Pinpoint the cell where the given text exists, returning its (X, Y) midpoint coordinate. 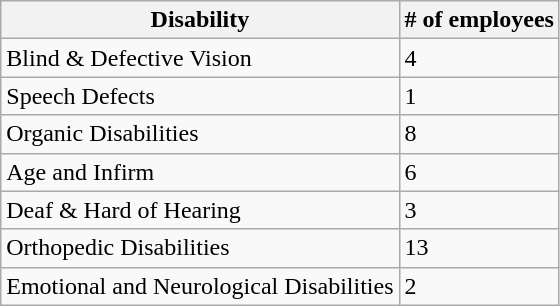
6 (479, 172)
Organic Disabilities (200, 134)
3 (479, 210)
# of employees (479, 20)
Speech Defects (200, 96)
2 (479, 286)
Blind & Defective Vision (200, 58)
Age and Infirm (200, 172)
4 (479, 58)
13 (479, 248)
Disability (200, 20)
8 (479, 134)
Orthopedic Disabilities (200, 248)
Emotional and Neurological Disabilities (200, 286)
1 (479, 96)
Deaf & Hard of Hearing (200, 210)
